Determine the [x, y] coordinate at the center of the cell enclosing the given text.  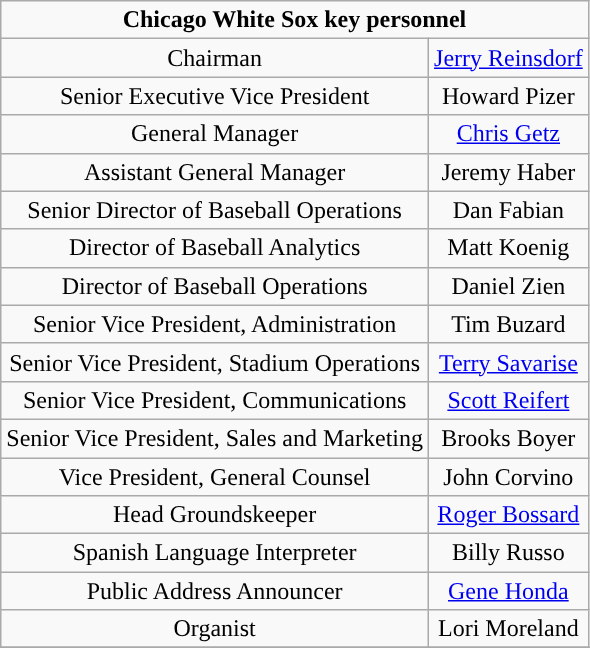
Dan Fabian [509, 210]
Senior Vice President, Communications [215, 400]
Jeremy Haber [509, 172]
Director of Baseball Operations [215, 286]
Jerry Reinsdorf [509, 58]
Assistant General Manager [215, 172]
Gene Honda [509, 591]
Senior Vice President, Administration [215, 324]
Chairman [215, 58]
Organist [215, 629]
General Manager [215, 134]
Head Groundskeeper [215, 515]
Senior Vice President, Stadium Operations [215, 362]
Spanish Language Interpreter [215, 553]
Roger Bossard [509, 515]
Terry Savarise [509, 362]
Chicago White Sox key personnel [294, 20]
Chris Getz [509, 134]
Director of Baseball Analytics [215, 248]
Scott Reifert [509, 400]
Senior Executive Vice President [215, 96]
Senior Vice President, Sales and Marketing [215, 438]
Lori Moreland [509, 629]
Matt Koenig [509, 248]
Howard Pizer [509, 96]
Public Address Announcer [215, 591]
John Corvino [509, 477]
Vice President, General Counsel [215, 477]
Billy Russo [509, 553]
Daniel Zien [509, 286]
Tim Buzard [509, 324]
Senior Director of Baseball Operations [215, 210]
Brooks Boyer [509, 438]
